Return [X, Y] of the center of cell containing provided text 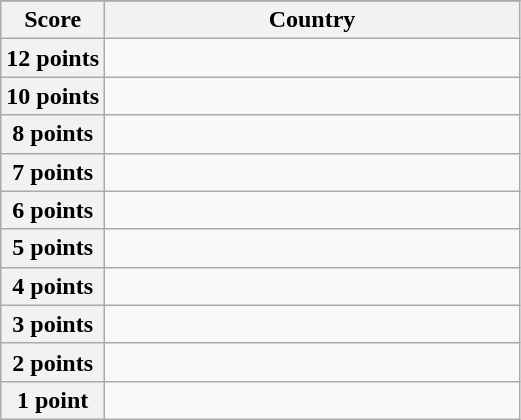
2 points [53, 362]
7 points [53, 172]
12 points [53, 58]
Score [53, 20]
4 points [53, 286]
5 points [53, 248]
1 point [53, 400]
6 points [53, 210]
10 points [53, 96]
Country [312, 20]
8 points [53, 134]
3 points [53, 324]
